Provide the (X, Y) coordinate of the cell's center where the given text is located.  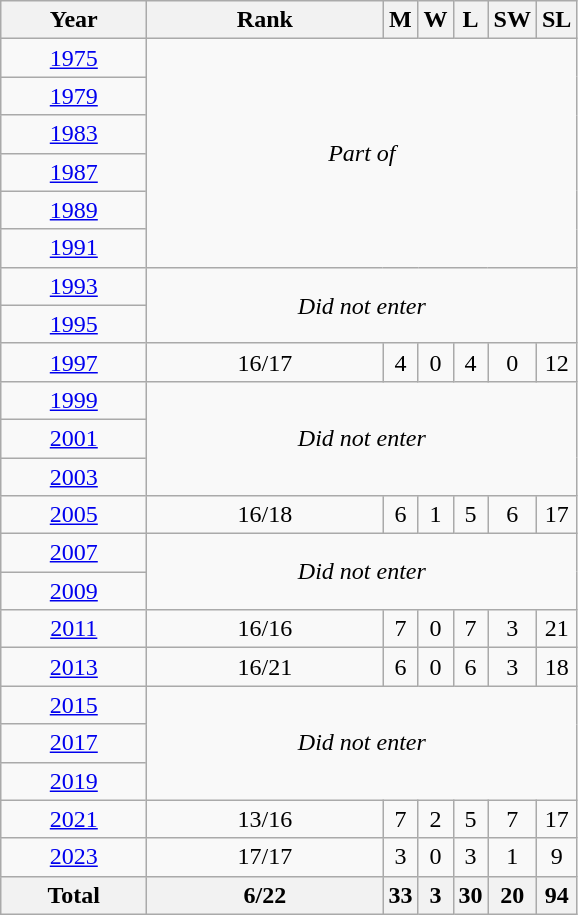
2009 (74, 591)
33 (400, 895)
1983 (74, 134)
16/16 (265, 629)
2003 (74, 477)
1999 (74, 400)
1997 (74, 362)
Year (74, 20)
2019 (74, 781)
2005 (74, 515)
2021 (74, 819)
12 (556, 362)
94 (556, 895)
M (400, 20)
1989 (74, 210)
16/18 (265, 515)
2007 (74, 553)
2011 (74, 629)
W (436, 20)
L (470, 20)
6/22 (265, 895)
Rank (265, 20)
30 (470, 895)
18 (556, 667)
SW (512, 20)
21 (556, 629)
2001 (74, 438)
1995 (74, 324)
SL (556, 20)
2 (436, 819)
2013 (74, 667)
Total (74, 895)
16/17 (265, 362)
2023 (74, 857)
1991 (74, 248)
Part of (362, 153)
17/17 (265, 857)
1979 (74, 96)
1987 (74, 172)
20 (512, 895)
2015 (74, 705)
16/21 (265, 667)
2017 (74, 743)
1975 (74, 58)
13/16 (265, 819)
1993 (74, 286)
9 (556, 857)
